Pinpoint the cell where the given text exists, returning its [X, Y] midpoint coordinate. 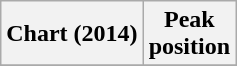
Chart (2014) [72, 34]
Peakposition [189, 34]
